Determine the (X, Y) coordinate at the center of the cell enclosing the given text.  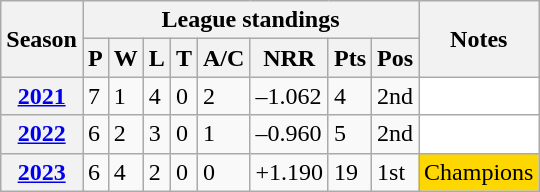
2021 (42, 96)
–0.960 (290, 134)
1st (396, 172)
7 (95, 96)
NRR (290, 58)
19 (350, 172)
T (184, 58)
Pos (396, 58)
+1.190 (290, 172)
Champions (479, 172)
3 (156, 134)
League standings (250, 20)
Pts (350, 58)
L (156, 58)
Notes (479, 39)
P (95, 58)
2023 (42, 172)
Season (42, 39)
A/C (223, 58)
W (126, 58)
–1.062 (290, 96)
2022 (42, 134)
5 (350, 134)
